Determine the [x, y] coordinate at the center of the cell enclosing the given text.  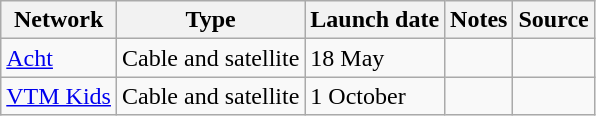
Launch date [375, 20]
1 October [375, 96]
Source [554, 20]
Acht [59, 58]
18 May [375, 58]
Network [59, 20]
VTM Kids [59, 96]
Notes [479, 20]
Type [210, 20]
